Identify which cell holds the provided text, then report its (x, y) central coordinate. 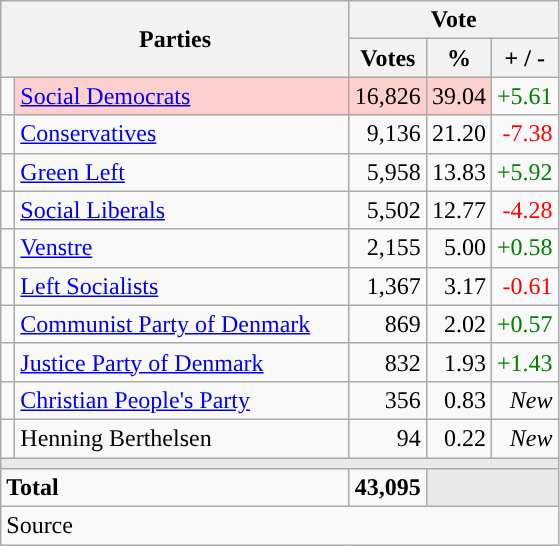
869 (388, 324)
+ / - (524, 58)
13.83 (458, 172)
Communist Party of Denmark (182, 324)
Source (280, 526)
1.93 (458, 362)
-0.61 (524, 286)
1,367 (388, 286)
2,155 (388, 248)
Social Democrats (182, 96)
Justice Party of Denmark (182, 362)
43,095 (388, 488)
21.20 (458, 134)
94 (388, 438)
2.02 (458, 324)
Parties (176, 39)
39.04 (458, 96)
16,826 (388, 96)
9,136 (388, 134)
Votes (388, 58)
+5.61 (524, 96)
Conservatives (182, 134)
5.00 (458, 248)
0.83 (458, 400)
-4.28 (524, 210)
Vote (454, 20)
Christian People's Party (182, 400)
Total (176, 488)
+0.57 (524, 324)
% (458, 58)
5,958 (388, 172)
Venstre (182, 248)
Left Socialists (182, 286)
-7.38 (524, 134)
3.17 (458, 286)
+5.92 (524, 172)
356 (388, 400)
+1.43 (524, 362)
832 (388, 362)
5,502 (388, 210)
12.77 (458, 210)
0.22 (458, 438)
Henning Berthelsen (182, 438)
Green Left (182, 172)
Social Liberals (182, 210)
+0.58 (524, 248)
